Detect which cell encompasses the target text, then output its (x, y) center coordinate. 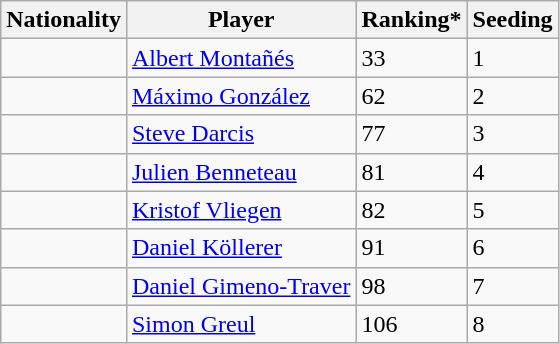
Simon Greul (240, 324)
Seeding (512, 20)
8 (512, 324)
77 (412, 134)
7 (512, 286)
Ranking* (412, 20)
Player (240, 20)
Kristof Vliegen (240, 210)
33 (412, 58)
62 (412, 96)
4 (512, 172)
82 (412, 210)
Nationality (64, 20)
106 (412, 324)
6 (512, 248)
Steve Darcis (240, 134)
91 (412, 248)
2 (512, 96)
Daniel Köllerer (240, 248)
98 (412, 286)
1 (512, 58)
Albert Montañés (240, 58)
3 (512, 134)
Máximo González (240, 96)
81 (412, 172)
Julien Benneteau (240, 172)
Daniel Gimeno-Traver (240, 286)
5 (512, 210)
